Extract the (X, Y) coordinate from the center of the cell holding the provided text.  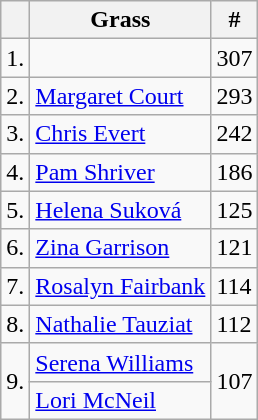
9. (16, 381)
125 (234, 210)
5. (16, 210)
1. (16, 58)
Lori McNeil (120, 400)
8. (16, 324)
Rosalyn Fairbank (120, 286)
Chris Evert (120, 134)
Pam Shriver (120, 172)
Margaret Court (120, 96)
3. (16, 134)
242 (234, 134)
6. (16, 248)
107 (234, 381)
7. (16, 286)
# (234, 20)
Zina Garrison (120, 248)
293 (234, 96)
Helena Suková (120, 210)
Grass (120, 20)
114 (234, 286)
Nathalie Tauziat (120, 324)
2. (16, 96)
4. (16, 172)
121 (234, 248)
307 (234, 58)
112 (234, 324)
Serena Williams (120, 362)
186 (234, 172)
